Provide the (X, Y) coordinate of the cell's center where the given text is located.  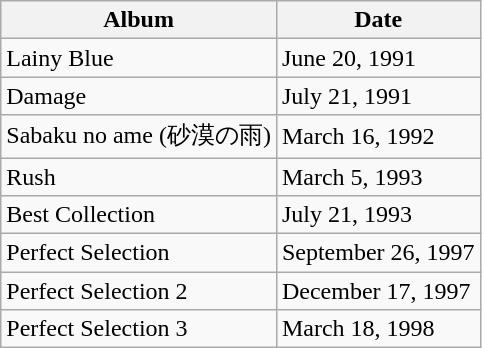
March 5, 1993 (378, 177)
Lainy Blue (139, 58)
March 16, 1992 (378, 136)
Perfect Selection 3 (139, 329)
Sabaku no ame (砂漠の雨) (139, 136)
Perfect Selection 2 (139, 291)
June 20, 1991 (378, 58)
Album (139, 20)
Rush (139, 177)
Perfect Selection (139, 253)
Damage (139, 96)
December 17, 1997 (378, 291)
March 18, 1998 (378, 329)
Best Collection (139, 215)
July 21, 1993 (378, 215)
July 21, 1991 (378, 96)
Date (378, 20)
September 26, 1997 (378, 253)
